Identify which cell holds the provided text, then report its (X, Y) central coordinate. 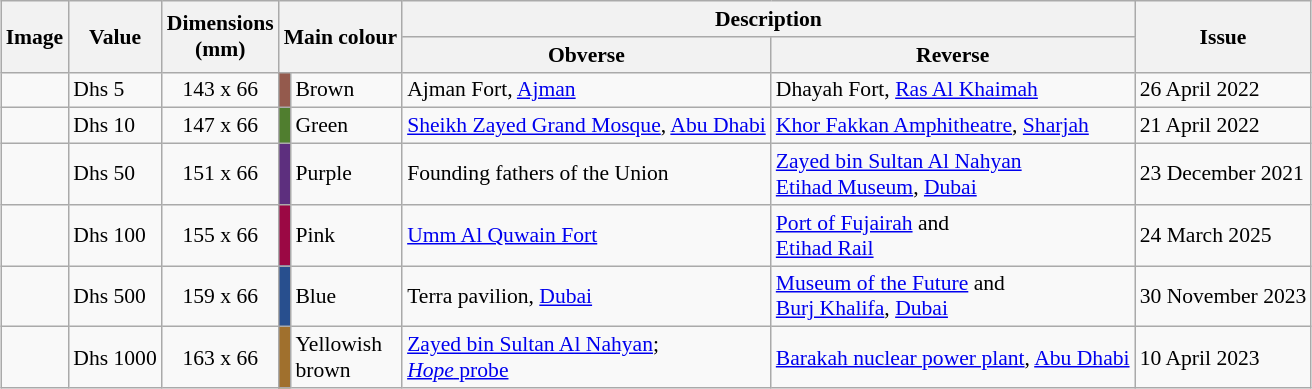
Dhs 10 (114, 126)
23 December 2021 (1224, 174)
155 x 66 (220, 234)
21 April 2022 (1224, 126)
24 March 2025 (1224, 234)
Dhs 5 (114, 90)
Description (768, 19)
Reverse (953, 54)
Barakah nuclear power plant, Abu Dhabi (953, 358)
Dhs 50 (114, 174)
Founding fathers of the Union (586, 174)
Purple (346, 174)
Pink (346, 234)
Brown (346, 90)
Ajman Fort, Ajman (586, 90)
26 April 2022 (1224, 90)
Dhayah Fort, Ras Al Khaimah (953, 90)
30 November 2023 (1224, 296)
Dhs 100 (114, 234)
Blue (346, 296)
Zayed bin Sultan Al NahyanEtihad Museum, Dubai (953, 174)
Yellowishbrown (346, 358)
Khor Fakkan Amphitheatre, Sharjah (953, 126)
Umm Al Quwain Fort (586, 234)
Image (35, 36)
Dhs 500 (114, 296)
Main colour (340, 36)
Sheikh Zayed Grand Mosque, Abu Dhabi (586, 126)
159 x 66 (220, 296)
10 April 2023 (1224, 358)
147 x 66 (220, 126)
Museum of the Future andBurj Khalifa, Dubai (953, 296)
163 x 66 (220, 358)
Terra pavilion, Dubai (586, 296)
Dimensions(mm) (220, 36)
Port of Fujairah andEtihad Rail (953, 234)
Green (346, 126)
151 x 66 (220, 174)
Dhs 1000 (114, 358)
Value (114, 36)
Zayed bin Sultan Al Nahyan;Hope probe (586, 358)
143 x 66 (220, 90)
Obverse (586, 54)
Issue (1224, 36)
